Scan for the cell matching the given text and deliver its [x, y] coordinate at center. 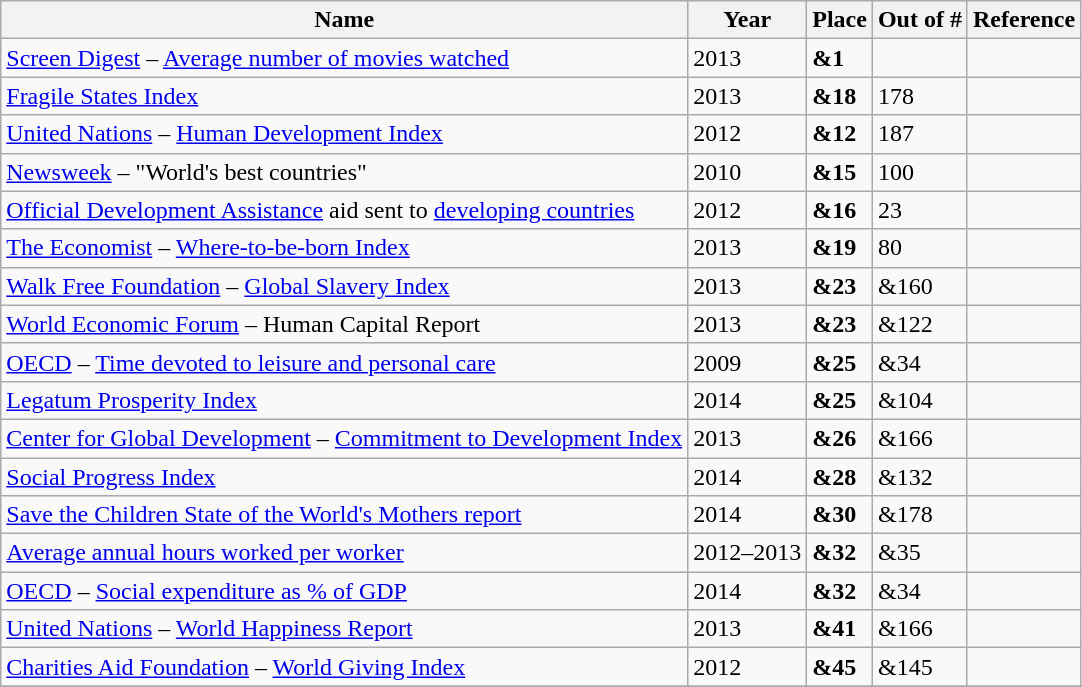
&41 [840, 629]
Charities Aid Foundation – World Giving Index [344, 667]
80 [920, 248]
Save the Children State of the World's Mothers report [344, 515]
&30 [840, 515]
100 [920, 172]
&178 [920, 515]
Reference [1024, 20]
Place [840, 20]
&26 [840, 438]
&19 [840, 248]
2009 [748, 362]
Name [344, 20]
2010 [748, 172]
&16 [840, 210]
&18 [840, 96]
187 [920, 134]
23 [920, 210]
2012–2013 [748, 553]
&12 [840, 134]
Social Progress Index [344, 477]
Out of # [920, 20]
Official Development Assistance aid sent to developing countries [344, 210]
Legatum Prosperity Index [344, 400]
Year [748, 20]
&160 [920, 286]
Center for Global Development – Commitment to Development Index [344, 438]
&104 [920, 400]
Newsweek – "World's best countries" [344, 172]
OECD – Social expenditure as % of GDP [344, 591]
World Economic Forum – Human Capital Report [344, 324]
&1 [840, 58]
The Economist – Where-to-be-born Index [344, 248]
&145 [920, 667]
Walk Free Foundation – Global Slavery Index [344, 286]
&28 [840, 477]
Screen Digest – Average number of movies watched [344, 58]
United Nations – Human Development Index [344, 134]
178 [920, 96]
United Nations – World Happiness Report [344, 629]
OECD – Time devoted to leisure and personal care [344, 362]
&132 [920, 477]
&15 [840, 172]
&122 [920, 324]
&45 [840, 667]
Fragile States Index [344, 96]
&35 [920, 553]
Average annual hours worked per worker [344, 553]
